Search for the cell housing the specified text and yield its [X, Y] center coordinate. 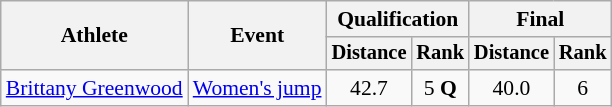
6 [583, 88]
Women's jump [258, 88]
Final [540, 19]
42.7 [370, 88]
5 Q [440, 88]
Event [258, 36]
40.0 [512, 88]
Brittany Greenwood [94, 88]
Athlete [94, 36]
Qualification [398, 19]
